From the cell containing the given text, extract its center point as [x, y] coordinate. 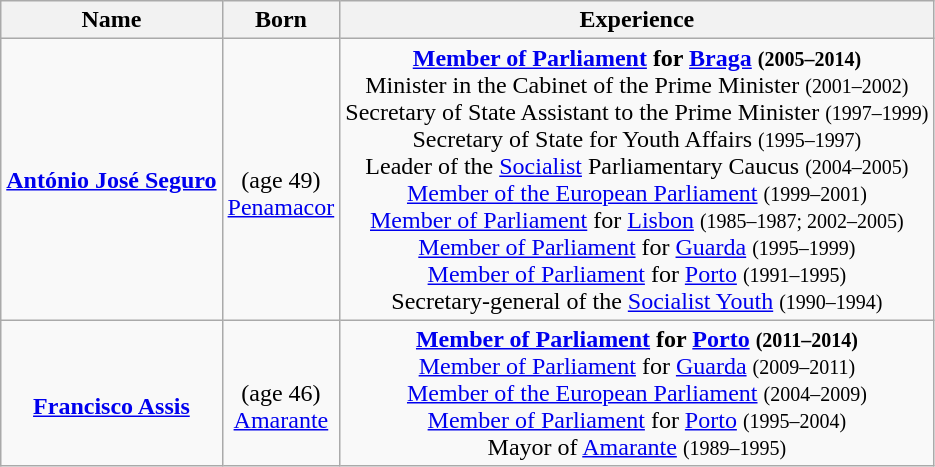
(age 46)Amarante [281, 393]
(age 49)Penamacor [281, 180]
Experience [637, 20]
Born [281, 20]
António José Seguro [112, 180]
Name [112, 20]
Francisco Assis [112, 393]
